Output the (X, Y) coordinate of the center of the cell containing the given text.  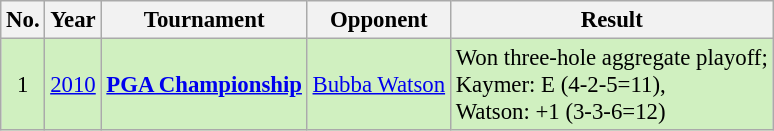
2010 (73, 85)
Opponent (378, 20)
Year (73, 20)
No. (23, 20)
Won three-hole aggregate playoff;Kaymer: E (4-2-5=11),Watson: +1 (3-3-6=12) (612, 85)
Bubba Watson (378, 85)
PGA Championship (204, 85)
Tournament (204, 20)
1 (23, 85)
Result (612, 20)
